Scan for the cell matching the given text and deliver its (X, Y) coordinate at center. 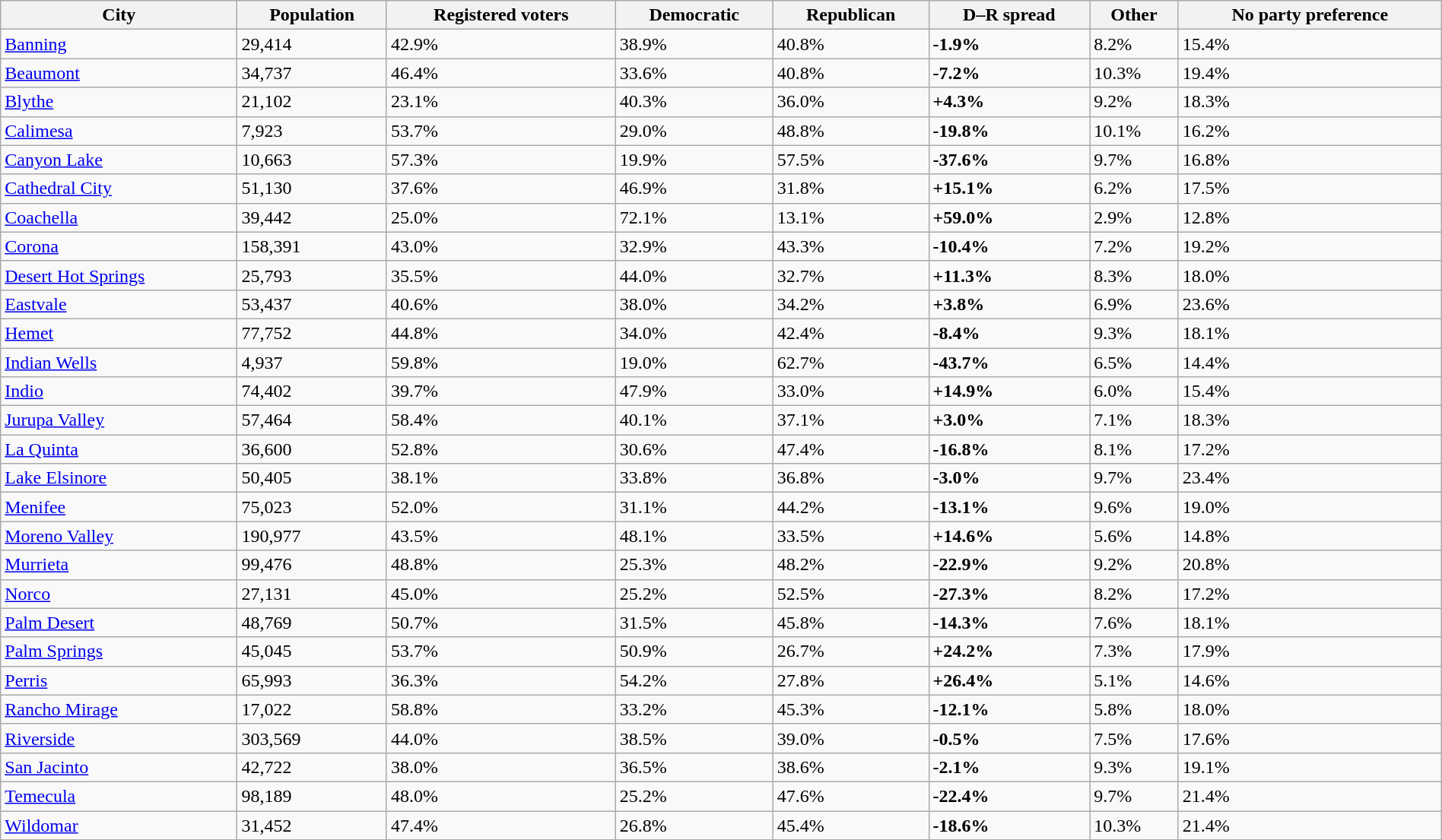
10.1% (1135, 131)
45.3% (850, 709)
Eastvale (119, 304)
29.0% (694, 131)
23.1% (500, 102)
San Jacinto (119, 767)
Menifee (119, 507)
36.0% (850, 102)
5.8% (1135, 709)
303,569 (312, 738)
31.5% (694, 623)
Beaumont (119, 73)
27,131 (312, 594)
Blythe (119, 102)
Perris (119, 680)
23.6% (1310, 304)
-8.4% (1009, 333)
7.5% (1135, 738)
98,189 (312, 796)
+24.2% (1009, 651)
36.5% (694, 767)
53,437 (312, 304)
Cathedral City (119, 189)
23.4% (1310, 478)
26.7% (850, 651)
47.9% (694, 391)
33.2% (694, 709)
45.0% (500, 594)
38.5% (694, 738)
25.3% (694, 565)
La Quinta (119, 449)
34.2% (850, 304)
158,391 (312, 246)
50,405 (312, 478)
+4.3% (1009, 102)
2.9% (1135, 217)
38.6% (850, 767)
8.3% (1135, 275)
-22.4% (1009, 796)
6.0% (1135, 391)
43.3% (850, 246)
48,769 (312, 623)
7.2% (1135, 246)
Indian Wells (119, 363)
42.9% (500, 44)
33.6% (694, 73)
No party preference (1310, 15)
54.2% (694, 680)
45.4% (850, 825)
57,464 (312, 420)
74,402 (312, 391)
14.6% (1310, 680)
57.5% (850, 160)
21,102 (312, 102)
39.7% (500, 391)
Lake Elsinore (119, 478)
Hemet (119, 333)
+14.9% (1009, 391)
75,023 (312, 507)
-3.0% (1009, 478)
6.9% (1135, 304)
77,752 (312, 333)
Jurupa Valley (119, 420)
17.6% (1310, 738)
17,022 (312, 709)
7.6% (1135, 623)
58.8% (500, 709)
+3.0% (1009, 420)
4,937 (312, 363)
Palm Springs (119, 651)
52.8% (500, 449)
Population (312, 15)
33.0% (850, 391)
Canyon Lake (119, 160)
-18.6% (1009, 825)
Registered voters (500, 15)
37.6% (500, 189)
38.1% (500, 478)
7.3% (1135, 651)
-12.1% (1009, 709)
Corona (119, 246)
19.9% (694, 160)
190,977 (312, 536)
30.6% (694, 449)
39.0% (850, 738)
44.2% (850, 507)
33.5% (850, 536)
14.8% (1310, 536)
7.1% (1135, 420)
+26.4% (1009, 680)
62.7% (850, 363)
36.3% (500, 680)
43.0% (500, 246)
72.1% (694, 217)
36.8% (850, 478)
43.5% (500, 536)
Coachella (119, 217)
7,923 (312, 131)
-37.6% (1009, 160)
6.5% (1135, 363)
12.8% (1310, 217)
19.2% (1310, 246)
25.0% (500, 217)
32.9% (694, 246)
39,442 (312, 217)
16.8% (1310, 160)
42,722 (312, 767)
Norco (119, 594)
+15.1% (1009, 189)
Palm Desert (119, 623)
+3.8% (1009, 304)
47.6% (850, 796)
Wildomar (119, 825)
Temecula (119, 796)
13.1% (850, 217)
33.8% (694, 478)
34,737 (312, 73)
65,993 (312, 680)
5.1% (1135, 680)
Murrieta (119, 565)
57.3% (500, 160)
50.9% (694, 651)
16.2% (1310, 131)
20.8% (1310, 565)
42.4% (850, 333)
34.0% (694, 333)
38.9% (694, 44)
51,130 (312, 189)
+59.0% (1009, 217)
31.1% (694, 507)
36,600 (312, 449)
Indio (119, 391)
40.6% (500, 304)
10,663 (312, 160)
46.4% (500, 73)
32.7% (850, 275)
35.5% (500, 275)
27.8% (850, 680)
19.4% (1310, 73)
25,793 (312, 275)
5.6% (1135, 536)
Moreno Valley (119, 536)
45.8% (850, 623)
19.1% (1310, 767)
40.1% (694, 420)
+14.6% (1009, 536)
-16.8% (1009, 449)
-10.4% (1009, 246)
-14.3% (1009, 623)
Calimesa (119, 131)
-22.9% (1009, 565)
14.4% (1310, 363)
-7.2% (1009, 73)
99,476 (312, 565)
37.1% (850, 420)
29,414 (312, 44)
6.2% (1135, 189)
Other (1135, 15)
Riverside (119, 738)
City (119, 15)
-27.3% (1009, 594)
-0.5% (1009, 738)
9.6% (1135, 507)
Rancho Mirage (119, 709)
31.8% (850, 189)
17.9% (1310, 651)
-43.7% (1009, 363)
-1.9% (1009, 44)
Banning (119, 44)
59.8% (500, 363)
52.5% (850, 594)
-19.8% (1009, 131)
50.7% (500, 623)
+11.3% (1009, 275)
D–R spread (1009, 15)
48.0% (500, 796)
17.5% (1310, 189)
26.8% (694, 825)
-2.1% (1009, 767)
45,045 (312, 651)
Democratic (694, 15)
44.8% (500, 333)
8.1% (1135, 449)
48.1% (694, 536)
48.2% (850, 565)
58.4% (500, 420)
Desert Hot Springs (119, 275)
-13.1% (1009, 507)
31,452 (312, 825)
46.9% (694, 189)
40.3% (694, 102)
Republican (850, 15)
52.0% (500, 507)
